Detect which cell encompasses the target text, then output its (X, Y) center coordinate. 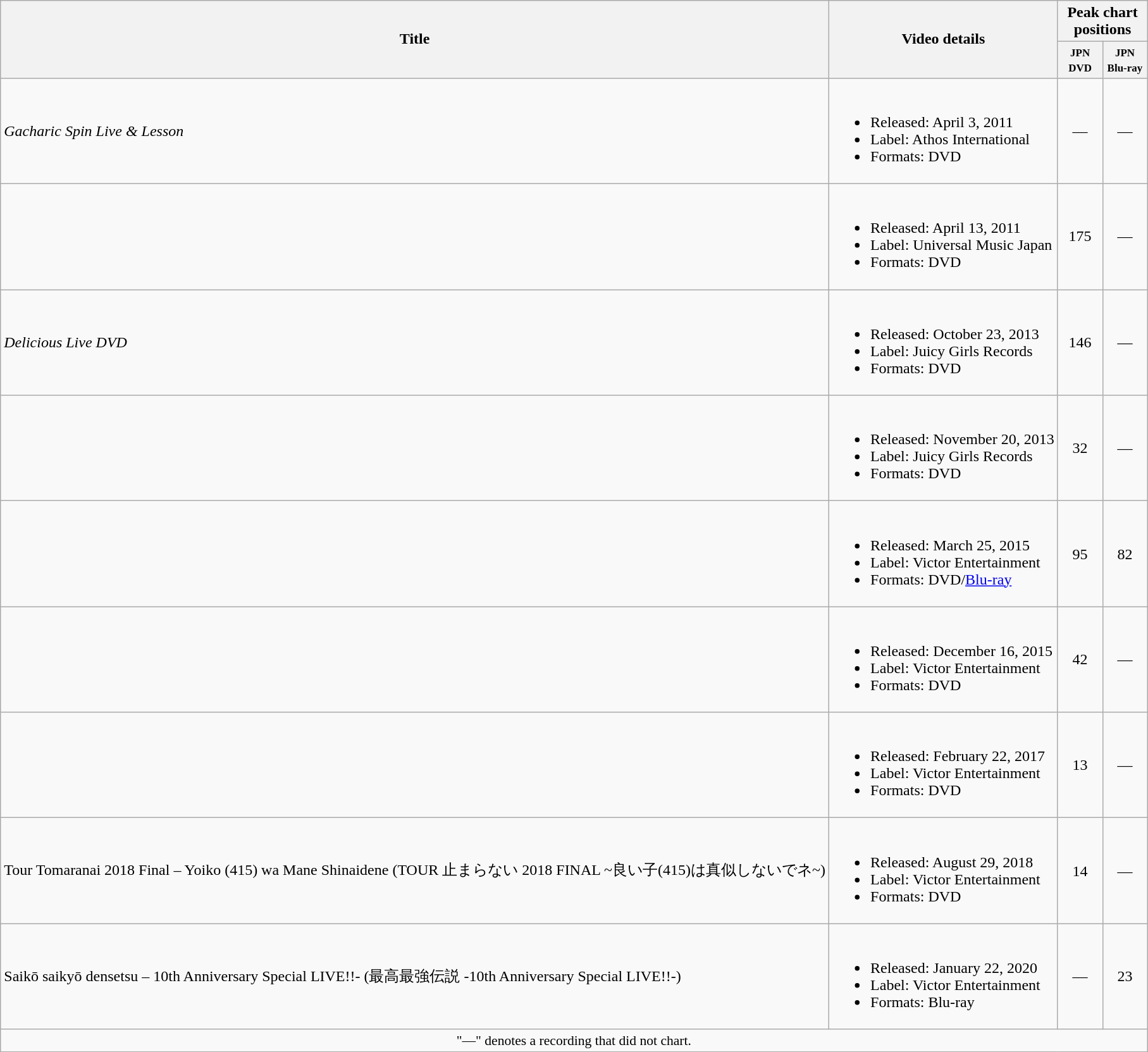
Released: December 16, 2015Label: Victor EntertainmentFormats: DVD (944, 659)
Released: March 25, 2015Label: Victor EntertainmentFormats: DVD/Blu-ray (944, 554)
Released: August 29, 2018Label: Victor EntertainmentFormats: DVD (944, 870)
Tour Tomaranai 2018 Final – Yoiko (415) wa Mane Shinaidene (TOUR 止まらない 2018 FINAL ~良い子(415)は真似しないでネ~) (415, 870)
175 (1080, 237)
Delicious Live DVD (415, 343)
23 (1125, 977)
Released: February 22, 2017Label: Victor EntertainmentFormats: DVD (944, 765)
Released: April 13, 2011Label: Universal Music JapanFormats: DVD (944, 237)
Saikō saikyō densetsu – 10th Anniversary Special LIVE!!- (最高最強伝説 -10th Anniversary Special LIVE!!-) (415, 977)
42 (1080, 659)
13 (1080, 765)
82 (1125, 554)
Released: October 23, 2013Label: Juicy Girls RecordsFormats: DVD (944, 343)
Released: April 3, 2011Label: Athos InternationalFormats: DVD (944, 130)
Gacharic Spin Live & Lesson (415, 130)
Title (415, 39)
JPN Blu-ray (1125, 60)
Peak chart positions (1102, 22)
32 (1080, 448)
Released: January 22, 2020Label: Victor EntertainmentFormats: Blu-ray (944, 977)
Released: November 20, 2013Label: Juicy Girls RecordsFormats: DVD (944, 448)
146 (1080, 343)
"—" denotes a recording that did not chart. (574, 1041)
95 (1080, 554)
JPN DVD (1080, 60)
14 (1080, 870)
Video details (944, 39)
